Return [X, Y] of the center of cell containing provided text 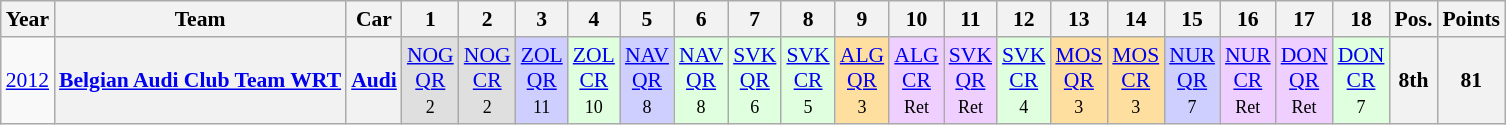
81 [1471, 80]
9 [862, 19]
Audi [374, 80]
4 [594, 19]
DONQRRet [1304, 80]
8 [808, 19]
SVKQRRet [970, 80]
DONCR7 [1362, 80]
18 [1362, 19]
7 [754, 19]
16 [1248, 19]
3 [542, 19]
NURQR7 [1192, 80]
Car [374, 19]
11 [970, 19]
17 [1304, 19]
2012 [28, 80]
SVKCR4 [1024, 80]
NOGCR2 [488, 80]
ZOLQR11 [542, 80]
14 [1136, 19]
2 [488, 19]
15 [1192, 19]
Year [28, 19]
8th [1413, 80]
5 [647, 19]
Points [1471, 19]
12 [1024, 19]
Pos. [1413, 19]
NOGQR2 [430, 80]
13 [1078, 19]
MOSQR3 [1078, 80]
ALGCRRet [916, 80]
SVKCR5 [808, 80]
ZOLCR10 [594, 80]
MOSCR3 [1136, 80]
10 [916, 19]
1 [430, 19]
6 [701, 19]
NURCRRet [1248, 80]
ALGQR3 [862, 80]
Team [200, 19]
SVKQR6 [754, 80]
Belgian Audi Club Team WRT [200, 80]
